Extract the [x, y] coordinate from the center of the cell holding the provided text.  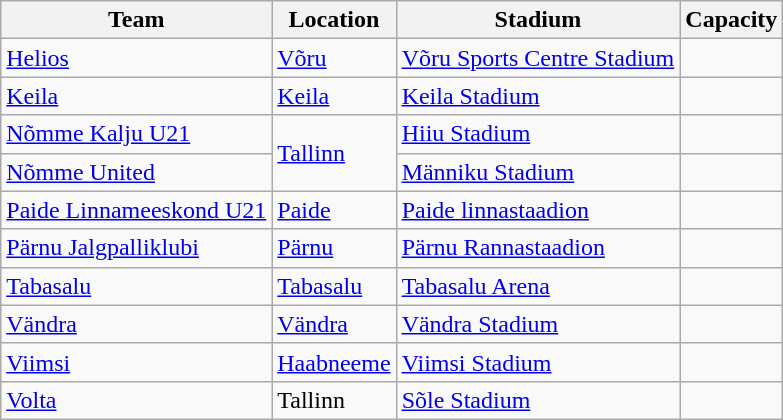
Paide linnastaadion [538, 210]
Sõle Stadium [538, 400]
Paide [334, 210]
Stadium [538, 20]
Viimsi Stadium [538, 362]
Paide Linnameeskond U21 [136, 210]
Männiku Stadium [538, 172]
Nõmme Kalju U21 [136, 134]
Vändra Stadium [538, 324]
Võru [334, 58]
Capacity [732, 20]
Hiiu Stadium [538, 134]
Keila Stadium [538, 96]
Pärnu [334, 248]
Võru Sports Centre Stadium [538, 58]
Pärnu Jalgpalliklubi [136, 248]
Location [334, 20]
Volta [136, 400]
Tabasalu Arena [538, 286]
Helios [136, 58]
Pärnu Rannastaadion [538, 248]
Viimsi [136, 362]
Nõmme United [136, 172]
Team [136, 20]
Haabneeme [334, 362]
